Search for the cell housing the specified text and yield its (X, Y) center coordinate. 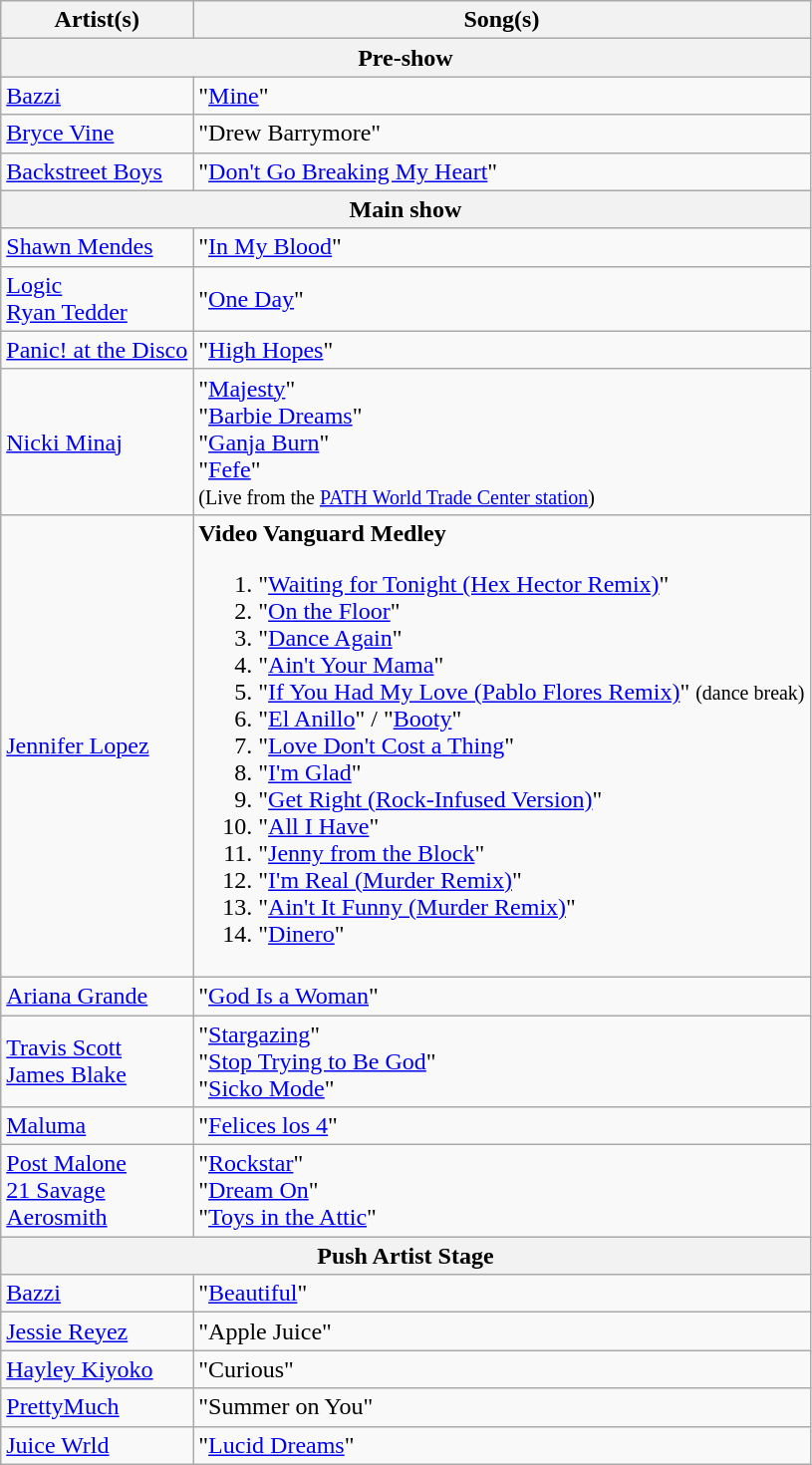
Juice Wrld (98, 1445)
"In My Blood" (502, 247)
Travis ScottJames Blake (98, 1060)
Song(s) (502, 20)
"Summer on You" (502, 1407)
Jessie Reyez (98, 1331)
Jennifer Lopez (98, 745)
"Mine" (502, 96)
LogicRyan Tedder (98, 299)
"Don't Go Breaking My Heart" (502, 171)
Push Artist Stage (406, 1256)
"Beautiful" (502, 1294)
Post Malone21 SavageAerosmith (98, 1191)
PrettyMuch (98, 1407)
"One Day" (502, 299)
Main show (406, 209)
Artist(s) (98, 20)
Backstreet Boys (98, 171)
Hayley Kiyoko (98, 1369)
"Rockstar" "Dream On" "Toys in the Attic" (502, 1191)
Shawn Mendes (98, 247)
Panic! at the Disco (98, 350)
Maluma (98, 1126)
"Drew Barrymore" (502, 134)
"Apple Juice" (502, 1331)
Bryce Vine (98, 134)
Pre-show (406, 58)
"Lucid Dreams" (502, 1445)
"Felices los 4" (502, 1126)
Nicki Minaj (98, 441)
"High Hopes" (502, 350)
"Majesty""Barbie Dreams""Ganja Burn""Fefe"(Live from the PATH World Trade Center station) (502, 441)
"Stargazing""Stop Trying to Be God""Sicko Mode" (502, 1060)
Ariana Grande (98, 996)
"God Is a Woman" (502, 996)
"Curious" (502, 1369)
